Capture the cell that displays the provided text and extract its [x, y] central coordinate. 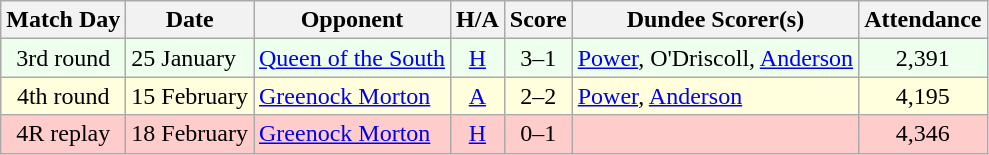
4R replay [64, 134]
18 February [190, 134]
3–1 [538, 58]
Dundee Scorer(s) [715, 20]
4th round [64, 96]
Match Day [64, 20]
2,391 [923, 58]
Date [190, 20]
2–2 [538, 96]
4,346 [923, 134]
H/A [478, 20]
3rd round [64, 58]
Attendance [923, 20]
Queen of the South [352, 58]
4,195 [923, 96]
Score [538, 20]
0–1 [538, 134]
A [478, 96]
Opponent [352, 20]
Power, Anderson [715, 96]
Power, O'Driscoll, Anderson [715, 58]
25 January [190, 58]
15 February [190, 96]
